Return the [X, Y] coordinate for the center point of the cell that contains the specified text.  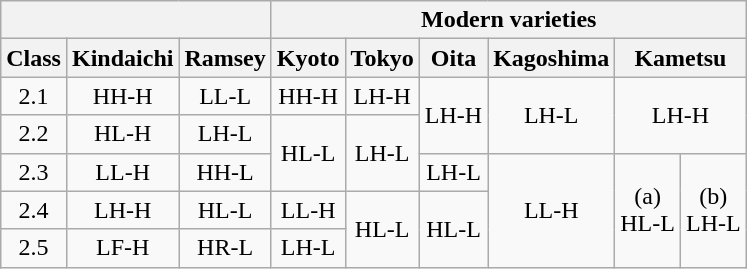
2.1 [34, 96]
(a)HL-L [648, 210]
2.2 [34, 134]
Class [34, 58]
LF-H [122, 248]
Modern varieties [508, 20]
HL-H [122, 134]
Kyoto [308, 58]
2.3 [34, 172]
Oita [453, 58]
Kindaichi [122, 58]
Tokyo [382, 58]
HR-L [225, 248]
2.5 [34, 248]
Kagoshima [552, 58]
Kametsu [680, 58]
Ramsey [225, 58]
LL-L [225, 96]
(b)LH-L [713, 210]
HH-L [225, 172]
2.4 [34, 210]
